Capture the cell that displays the provided text and extract its (X, Y) central coordinate. 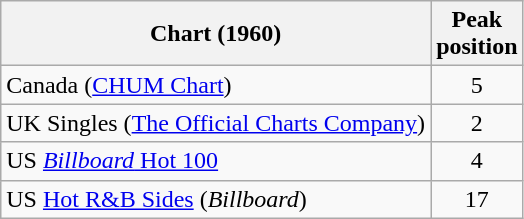
US Billboard Hot 100 (216, 161)
Canada (CHUM Chart) (216, 85)
5 (477, 85)
17 (477, 199)
US Hot R&B Sides (Billboard) (216, 199)
Chart (1960) (216, 34)
2 (477, 123)
4 (477, 161)
Peakposition (477, 34)
UK Singles (The Official Charts Company) (216, 123)
